For the text-containing cell, return its midpoint in (x, y) coordinate format. 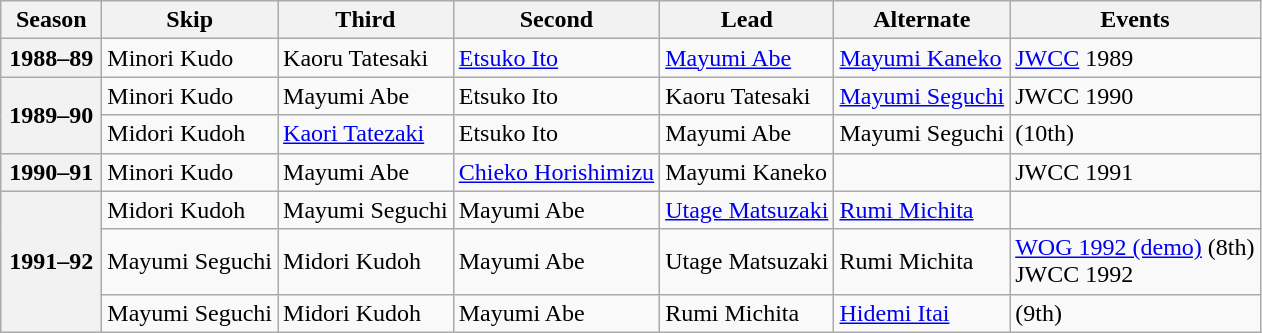
Events (1135, 20)
Third (366, 20)
1990–91 (52, 172)
JWCC 1989 (1135, 58)
Second (556, 20)
JWCC 1991 (1135, 172)
(10th) (1135, 134)
1988–89 (52, 58)
Skip (190, 20)
Alternate (922, 20)
Hidemi Itai (922, 313)
JWCC 1990 (1135, 96)
Kaori Tatezaki (366, 134)
Lead (747, 20)
1991–92 (52, 262)
WOG 1992 (demo) (8th)JWCC 1992 (1135, 262)
Chieko Horishimizu (556, 172)
(9th) (1135, 313)
1989–90 (52, 115)
Season (52, 20)
